For the text-containing cell, return its midpoint in (x, y) coordinate format. 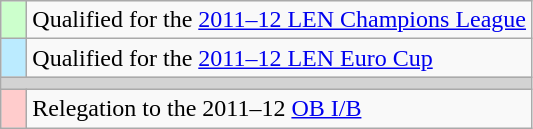
Qualified for the 2011–12 LEN Euro Cup (280, 58)
Qualified for the 2011–12 LEN Champions League (280, 20)
Relegation to the 2011–12 OB I/B (280, 108)
